Return (x, y) of the center of cell containing provided text 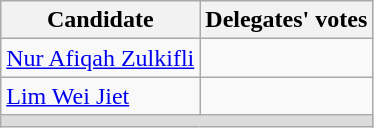
Delegates' votes (286, 20)
Candidate (100, 20)
Lim Wei Jiet (100, 96)
Nur Afiqah Zulkifli (100, 58)
